Return the (X, Y) coordinate for the center point of the cell that contains the specified text.  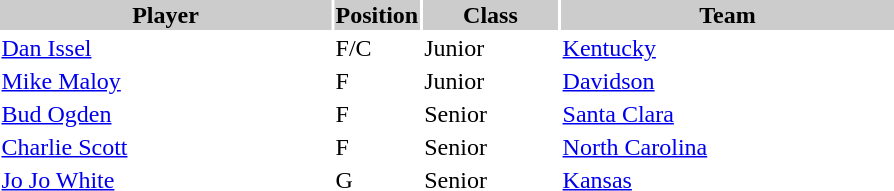
North Carolina (728, 147)
Santa Clara (728, 114)
F/C (377, 48)
Mike Maloy (166, 81)
Class (490, 15)
Player (166, 15)
Kentucky (728, 48)
Dan Issel (166, 48)
Position (377, 15)
Bud Ogden (166, 114)
Davidson (728, 81)
Team (728, 15)
Charlie Scott (166, 147)
